Search for the cell housing the specified text and yield its (x, y) center coordinate. 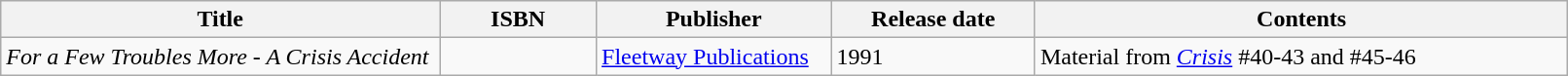
Fleetway Publications (714, 57)
Contents (1300, 19)
Title (220, 19)
Publisher (714, 19)
Release date (932, 19)
ISBN (518, 19)
1991 (932, 57)
Material from Crisis #40-43 and #45-46 (1300, 57)
For a Few Troubles More - A Crisis Accident (220, 57)
